Find where the given text appears and provide that cell's center as (x, y) coordinate. 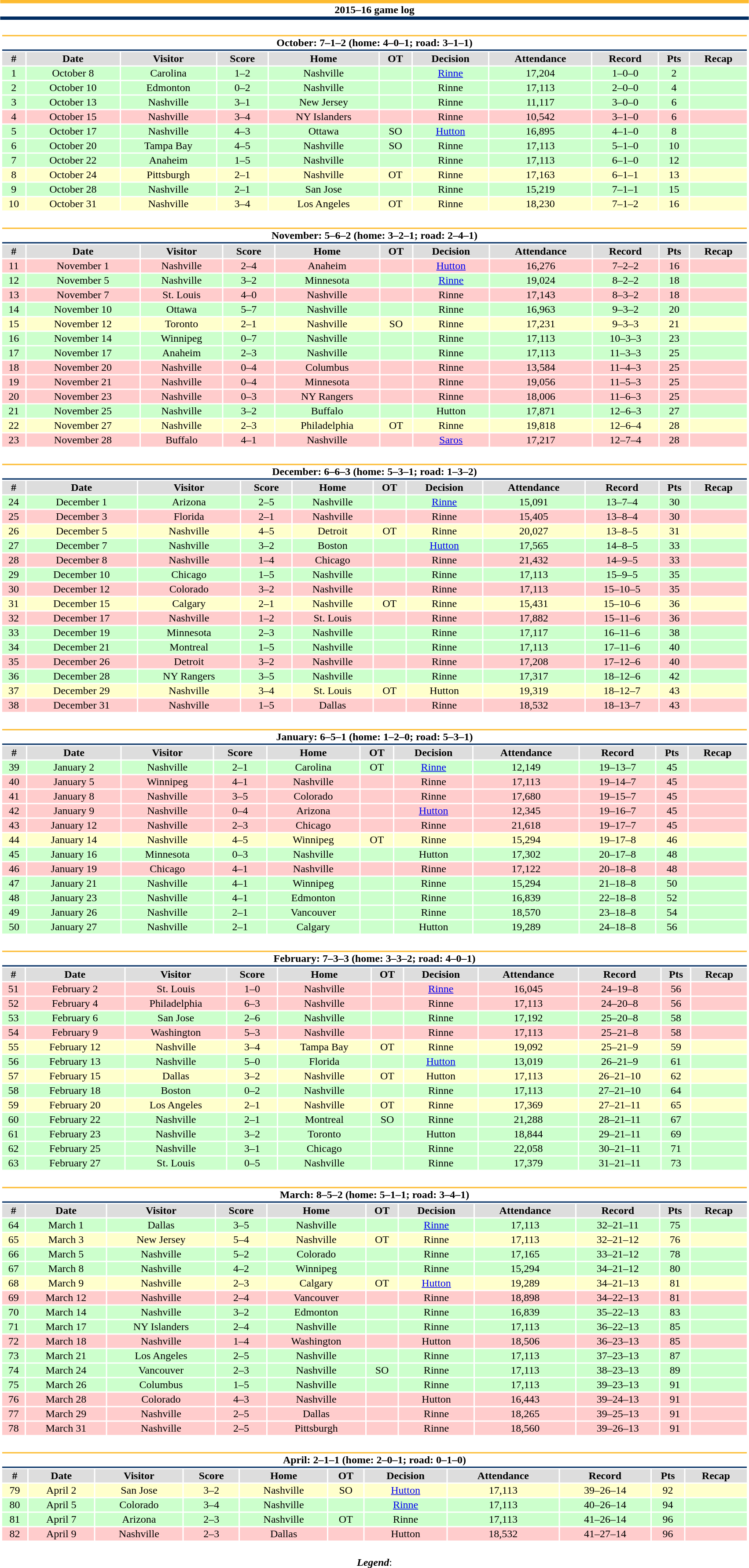
14–8–5 (622, 546)
18,265 (525, 1414)
19–16–7 (617, 811)
24–19–8 (620, 989)
17,369 (528, 1105)
19,319 (533, 691)
March 12 (66, 1298)
6–3 (252, 1003)
0–5 (252, 1163)
44 (14, 840)
14 (14, 309)
17,165 (525, 1254)
February 4 (75, 1003)
37–23–13 (618, 1356)
November 10 (83, 309)
38–23–13 (618, 1370)
February 18 (75, 1090)
17–11–6 (622, 647)
12–6–4 (626, 425)
29 (13, 575)
4–2 (241, 1269)
January 26 (74, 913)
7–2–2 (626, 266)
October 28 (73, 190)
March 3 (66, 1240)
January 19 (74, 869)
25–20–8 (620, 1018)
74 (13, 1370)
66 (13, 1254)
December 12 (82, 589)
24–20–8 (620, 1003)
February 23 (75, 1134)
October 20 (73, 146)
18–13–7 (622, 705)
January 14 (74, 840)
December 26 (82, 662)
October 22 (73, 161)
30–21–11 (620, 1148)
3–0–0 (625, 102)
November 12 (83, 324)
1–0–0 (625, 73)
15,431 (533, 604)
15–9–5 (622, 575)
32 (13, 618)
18,230 (540, 204)
24 (13, 502)
November 28 (83, 440)
1–0 (252, 989)
60 (13, 1119)
March 26 (66, 1385)
February 12 (75, 1047)
18,844 (528, 1134)
25–21–9 (620, 1047)
February 25 (75, 1148)
24–18–8 (617, 927)
4–0 (249, 295)
17,208 (533, 662)
4–1–0 (625, 132)
53 (13, 1018)
0–7 (249, 338)
11–6–3 (626, 396)
51 (13, 989)
37 (13, 691)
19–17–7 (617, 826)
10–3–3 (626, 338)
87 (675, 1356)
34 (13, 647)
17,217 (541, 440)
January 9 (74, 811)
17–12–6 (622, 662)
55 (13, 1047)
32–21–11 (618, 1225)
49 (14, 913)
November 25 (83, 411)
April 5 (62, 1505)
9 (14, 190)
18,898 (525, 1298)
November 20 (83, 367)
11 (14, 266)
February 9 (75, 1032)
19,818 (541, 425)
18,006 (541, 396)
25–21–8 (620, 1032)
77 (13, 1414)
February 13 (75, 1061)
68 (13, 1283)
17,117 (533, 633)
31–21–11 (620, 1163)
22–18–8 (617, 898)
November 27 (83, 425)
December 7 (82, 546)
December 17 (82, 618)
January 23 (74, 898)
November 23 (83, 396)
26 (13, 531)
19,056 (541, 382)
82 (15, 1534)
5–7 (249, 309)
27–21–11 (620, 1105)
57 (13, 1076)
13,584 (541, 367)
17,680 (526, 797)
13–7–4 (622, 502)
December 1 (82, 502)
October 31 (73, 204)
March 8 (66, 1269)
17,204 (540, 73)
April 9 (62, 1534)
17,317 (533, 676)
32–21–12 (618, 1240)
12–7–4 (626, 440)
15–10–5 (622, 589)
6–1–1 (625, 175)
13–8–4 (622, 517)
5–2 (241, 1254)
December 5 (82, 531)
December 21 (82, 647)
18,506 (525, 1341)
October 13 (73, 102)
December 3 (82, 517)
27–21–10 (620, 1090)
79 (15, 1491)
21,618 (526, 826)
11–3–3 (626, 353)
3–1–0 (625, 117)
January 16 (74, 855)
17,231 (541, 324)
39–23–13 (618, 1385)
35–22–13 (618, 1312)
20–17–8 (617, 855)
40–26–14 (605, 1505)
15,219 (540, 190)
2015–16 game log (374, 10)
5–0 (252, 1061)
March 1 (66, 1225)
7–1–1 (625, 190)
March 29 (66, 1414)
November 7 (83, 295)
17,565 (533, 546)
34–22–13 (618, 1298)
November 1 (83, 266)
10,542 (540, 117)
36–23–13 (618, 1341)
39–26–14 (605, 1491)
January 27 (74, 927)
63 (13, 1163)
March 18 (66, 1341)
14–9–5 (622, 560)
19–14–7 (617, 782)
28–21–11 (620, 1119)
November 5 (83, 280)
15,091 (533, 502)
December 29 (82, 691)
21,432 (533, 560)
36–22–13 (618, 1327)
February 15 (75, 1076)
16,276 (541, 266)
October 24 (73, 175)
21,288 (528, 1119)
8–2–2 (626, 280)
October 15 (73, 117)
26–21–9 (620, 1061)
5–3 (252, 1032)
Saros (451, 440)
8–3–2 (626, 295)
70 (13, 1312)
19,092 (528, 1047)
17,192 (528, 1018)
March 14 (66, 1312)
5 (14, 132)
December: 6–6–3 (home: 5–3–1; road: 1–3–2) (374, 471)
17,871 (541, 411)
19–13–7 (617, 768)
February 27 (75, 1163)
9–3–2 (626, 309)
5–1–0 (625, 146)
19–15–7 (617, 797)
19–17–8 (617, 840)
March: 8–5–2 (home: 5–1–1; road: 3–4–1) (374, 1195)
November 17 (83, 353)
15–11–6 (622, 618)
11–5–3 (626, 382)
17,882 (533, 618)
December 19 (82, 633)
39–26–13 (618, 1428)
16,045 (528, 989)
26–21–10 (620, 1076)
February 22 (75, 1119)
18–12–7 (622, 691)
January 21 (74, 884)
18,570 (526, 913)
16,963 (541, 309)
2–6 (252, 1018)
7–1–2 (625, 204)
16–11–6 (622, 633)
January 12 (74, 826)
February: 7–3–3 (home: 3–3–2; road: 4–0–1) (374, 959)
1 (14, 73)
41–27–14 (605, 1534)
October 10 (73, 88)
9–3–3 (626, 324)
November 14 (83, 338)
13–8–5 (622, 531)
17 (14, 353)
March 31 (66, 1428)
March 5 (66, 1254)
December 8 (82, 560)
39–25–13 (618, 1414)
15,405 (533, 517)
December 31 (82, 705)
February 20 (75, 1105)
22,058 (528, 1148)
89 (675, 1370)
20,027 (533, 531)
22 (14, 425)
3 (14, 102)
39–24–13 (618, 1399)
47 (14, 884)
16,443 (525, 1399)
October 17 (73, 132)
34–21–13 (618, 1283)
17,379 (528, 1163)
72 (13, 1341)
21–18–8 (617, 884)
March 17 (66, 1327)
December 15 (82, 604)
15–10–6 (622, 604)
41 (14, 797)
12,149 (526, 768)
December 10 (82, 575)
March 21 (66, 1356)
11,117 (540, 102)
17,163 (540, 175)
20–18–8 (617, 869)
18,560 (525, 1428)
2–0–0 (625, 88)
17,302 (526, 855)
17,143 (541, 295)
January 8 (74, 797)
12–6–3 (626, 411)
November 21 (83, 382)
18–12–6 (622, 676)
17,122 (526, 869)
41–26–14 (605, 1520)
16,895 (540, 132)
5–4 (241, 1240)
October: 7–1–2 (home: 4–0–1; road: 3–1–1) (374, 43)
7 (14, 161)
19,024 (541, 280)
October 8 (73, 73)
23–18–8 (617, 913)
January 5 (74, 782)
11–4–3 (626, 367)
April: 2–1–1 (home: 2–0–1; road: 0–1–0) (374, 1460)
39 (14, 768)
March 24 (66, 1370)
January: 6–5–1 (home: 1–2–0; road: 5–3–1) (374, 737)
November: 5–6–2 (home: 3–2–1; road: 2–4–1) (374, 236)
19 (14, 382)
February 2 (75, 989)
April 2 (62, 1491)
94 (668, 1505)
April 7 (62, 1520)
March 28 (66, 1399)
February 6 (75, 1018)
6–1–0 (625, 161)
34–21–12 (618, 1269)
29–21–11 (620, 1134)
13,019 (528, 1061)
92 (668, 1491)
12,345 (526, 811)
March 9 (66, 1283)
83 (675, 1312)
33–21–12 (618, 1254)
January 2 (74, 768)
December 28 (82, 676)
